Extract the (x, y) coordinate from the center of the cell holding the provided text.  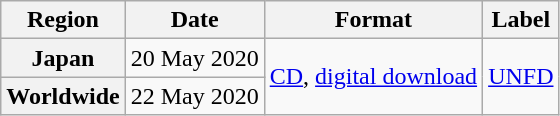
Label (521, 20)
22 May 2020 (194, 96)
Worldwide (63, 96)
20 May 2020 (194, 58)
Region (63, 20)
Format (373, 20)
Date (194, 20)
Japan (63, 58)
UNFD (521, 77)
CD, digital download (373, 77)
